From the cell containing the given text, extract its center point as (x, y) coordinate. 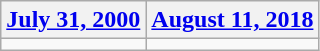
July 31, 2000 (74, 20)
August 11, 2018 (232, 20)
